Return (X, Y) of the center of cell containing provided text 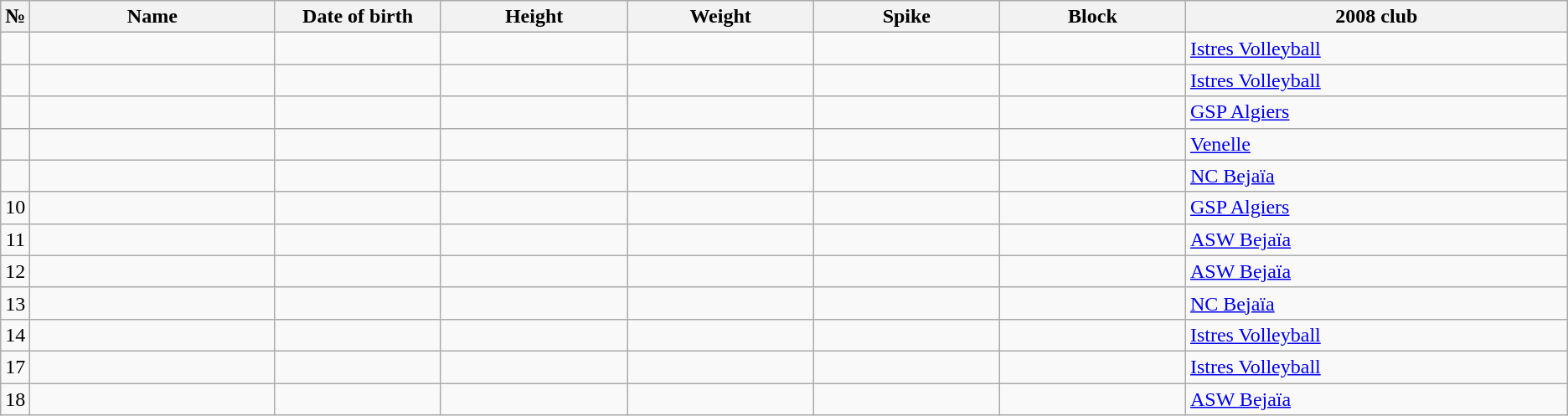
10 (15, 208)
Name (152, 17)
Spike (906, 17)
Venelle (1376, 144)
№ (15, 17)
14 (15, 335)
13 (15, 303)
Height (534, 17)
18 (15, 399)
Block (1092, 17)
2008 club (1376, 17)
11 (15, 239)
17 (15, 367)
Weight (720, 17)
Date of birth (358, 17)
12 (15, 271)
